For the text-containing cell, return its midpoint in (X, Y) coordinate format. 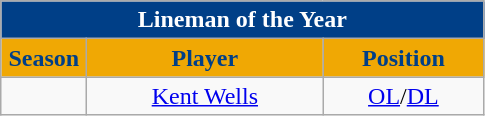
Position (404, 58)
Kent Wells (205, 96)
Lineman of the Year (242, 20)
Player (205, 58)
Season (44, 58)
OL/DL (404, 96)
